Determine the [x, y] coordinate at the center of the cell enclosing the given text.  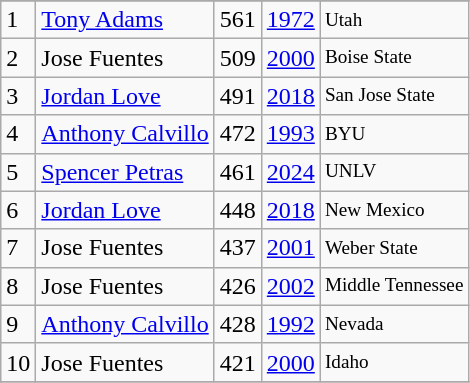
1992 [290, 324]
2001 [290, 248]
1 [18, 20]
491 [238, 96]
1993 [290, 134]
6 [18, 210]
8 [18, 286]
Nevada [394, 324]
Tony Adams [125, 20]
509 [238, 58]
New Mexico [394, 210]
9 [18, 324]
4 [18, 134]
Utah [394, 20]
421 [238, 362]
561 [238, 20]
Spencer Petras [125, 172]
448 [238, 210]
2002 [290, 286]
2 [18, 58]
Idaho [394, 362]
Weber State [394, 248]
472 [238, 134]
BYU [394, 134]
San Jose State [394, 96]
437 [238, 248]
5 [18, 172]
Middle Tennessee [394, 286]
10 [18, 362]
428 [238, 324]
2024 [290, 172]
1972 [290, 20]
3 [18, 96]
Boise State [394, 58]
7 [18, 248]
426 [238, 286]
461 [238, 172]
UNLV [394, 172]
